Return the [X, Y] coordinate for the center point of the cell that contains the specified text.  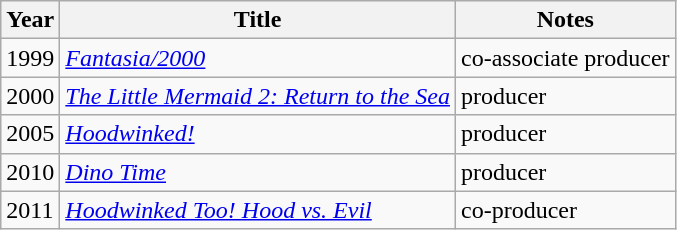
Hoodwinked! [258, 134]
Year [30, 20]
Title [258, 20]
2005 [30, 134]
Notes [565, 20]
2000 [30, 96]
2011 [30, 210]
1999 [30, 58]
co-associate producer [565, 58]
Hoodwinked Too! Hood vs. Evil [258, 210]
Fantasia/2000 [258, 58]
2010 [30, 172]
co-producer [565, 210]
Dino Time [258, 172]
The Little Mermaid 2: Return to the Sea [258, 96]
